Extract the [x, y] coordinate from the center of the cell holding the provided text.  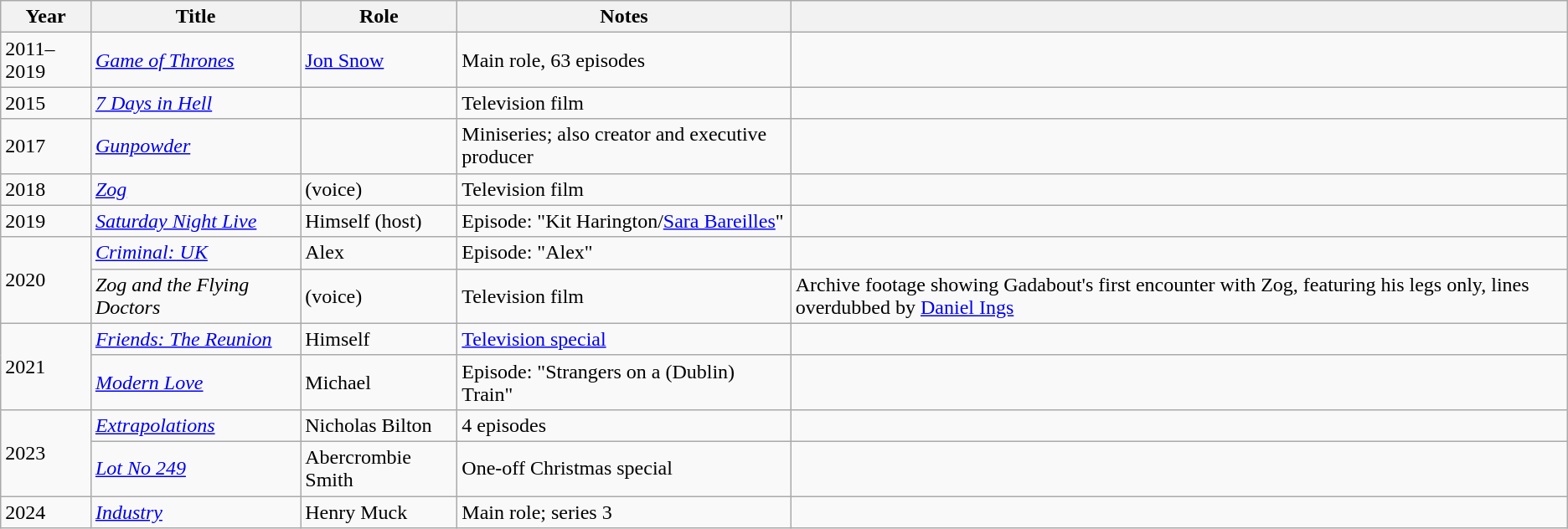
Role [379, 17]
7 Days in Hell [195, 103]
4 episodes [624, 425]
Episode: "Alex" [624, 253]
Miniseries; also creator and executive producer [624, 146]
2018 [46, 189]
Zog [195, 189]
2023 [46, 452]
Criminal: UK [195, 253]
Himself [379, 339]
Extrapolations [195, 425]
Main role, 63 episodes [624, 60]
Industry [195, 511]
Henry Muck [379, 511]
Abercrombie Smith [379, 469]
Episode: "Kit Harington/Sara Bareilles" [624, 221]
2024 [46, 511]
2019 [46, 221]
2017 [46, 146]
2011–2019 [46, 60]
Alex [379, 253]
Himself (host) [379, 221]
Episode: "Strangers on a (Dublin) Train" [624, 382]
2020 [46, 280]
Lot No 249 [195, 469]
One-off Christmas special [624, 469]
Saturday Night Live [195, 221]
2015 [46, 103]
2021 [46, 367]
Year [46, 17]
Friends: The Reunion [195, 339]
Nicholas Bilton [379, 425]
Jon Snow [379, 60]
Zog and the Flying Doctors [195, 296]
Game of Thrones [195, 60]
Title [195, 17]
Gunpowder [195, 146]
Notes [624, 17]
Michael [379, 382]
Television special [624, 339]
Main role; series 3 [624, 511]
Archive footage showing Gadabout's first encounter with Zog, featuring his legs only, lines overdubbed by Daniel Ings [1179, 296]
Modern Love [195, 382]
